Return the [x, y] coordinate for the center point of the cell that contains the specified text.  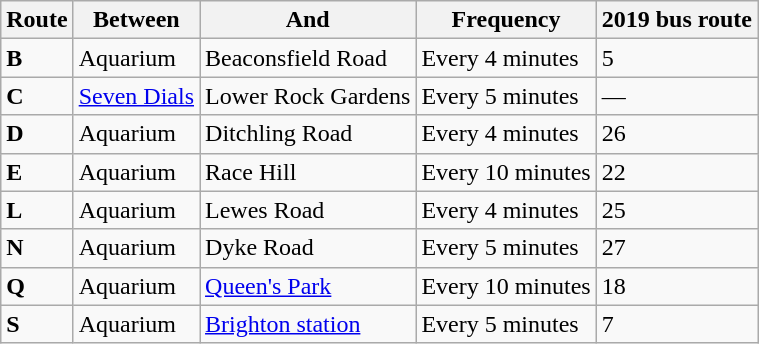
Brighton station [308, 324]
B [37, 58]
2019 bus route [676, 20]
N [37, 248]
Seven Dials [136, 96]
Q [37, 286]
18 [676, 286]
C [37, 96]
Race Hill [308, 172]
7 [676, 324]
25 [676, 210]
— [676, 96]
26 [676, 134]
Between [136, 20]
And [308, 20]
Beaconsfield Road [308, 58]
22 [676, 172]
D [37, 134]
5 [676, 58]
S [37, 324]
Route [37, 20]
Lewes Road [308, 210]
27 [676, 248]
E [37, 172]
Ditchling Road [308, 134]
Lower Rock Gardens [308, 96]
Queen's Park [308, 286]
L [37, 210]
Frequency [506, 20]
Dyke Road [308, 248]
